Return (X, Y) of the center of cell containing provided text 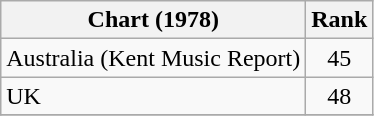
UK (154, 96)
Rank (340, 20)
Chart (1978) (154, 20)
Australia (Kent Music Report) (154, 58)
45 (340, 58)
48 (340, 96)
